Pinpoint the cell where the given text exists, returning its [x, y] midpoint coordinate. 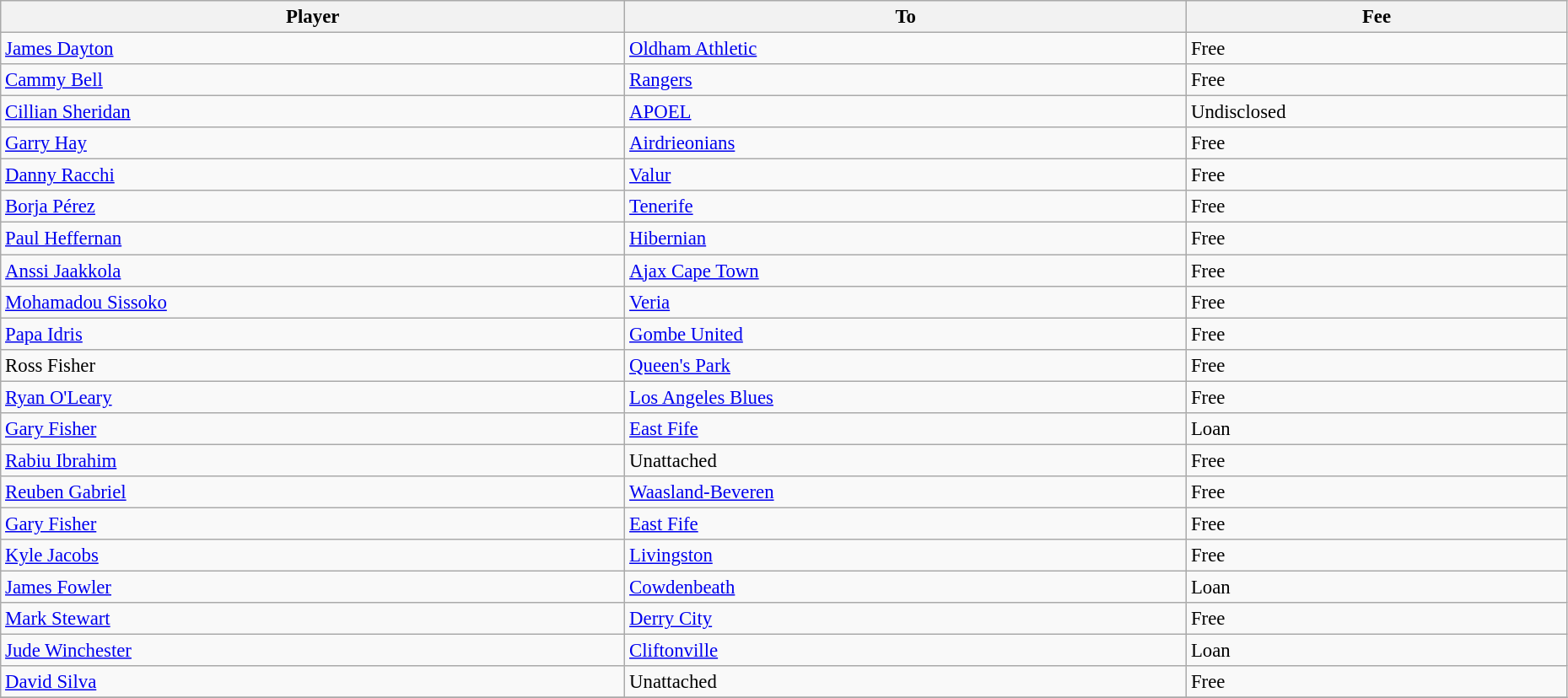
APOEL [906, 112]
Los Angeles Blues [906, 397]
Valur [906, 175]
James Fowler [313, 588]
Cliftonville [906, 651]
Rangers [906, 80]
Cammy Bell [313, 80]
Undisclosed [1377, 112]
Jude Winchester [313, 651]
Kyle Jacobs [313, 556]
James Dayton [313, 49]
Mark Stewart [313, 619]
Gombe United [906, 334]
Waasland-Beveren [906, 492]
Mohamadou Sissoko [313, 302]
Cillian Sheridan [313, 112]
Ryan O'Leary [313, 397]
Ross Fisher [313, 365]
Queen's Park [906, 365]
To [906, 17]
Rabiu Ibrahim [313, 460]
Oldham Athletic [906, 49]
Paul Heffernan [313, 239]
Garry Hay [313, 143]
Fee [1377, 17]
Papa Idris [313, 334]
Airdrieonians [906, 143]
Ajax Cape Town [906, 271]
Veria [906, 302]
Borja Pérez [313, 207]
Danny Racchi [313, 175]
Livingston [906, 556]
Cowdenbeath [906, 588]
David Silva [313, 682]
Tenerife [906, 207]
Player [313, 17]
Anssi Jaakkola [313, 271]
Reuben Gabriel [313, 492]
Hibernian [906, 239]
Derry City [906, 619]
